Search for the cell housing the specified text and yield its [X, Y] center coordinate. 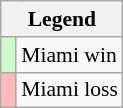
Legend [62, 19]
Miami loss [70, 90]
Miami win [70, 55]
